Determine the [X, Y] coordinate at the center of the cell enclosing the given text.  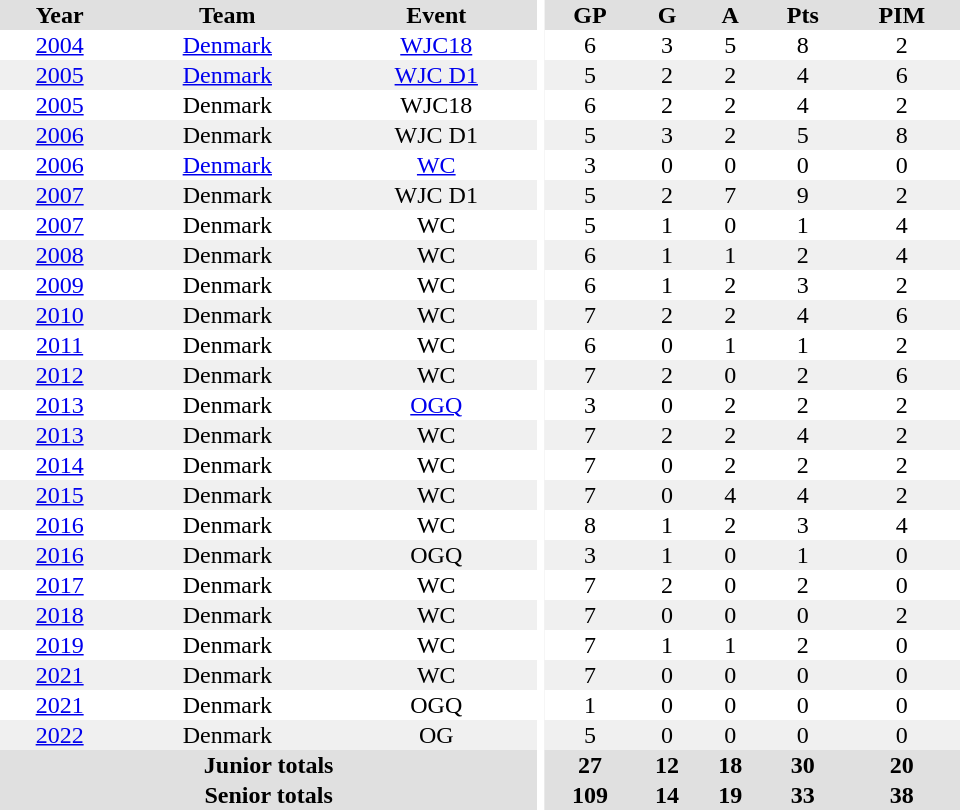
27 [590, 765]
2022 [60, 735]
12 [668, 765]
Team [227, 15]
38 [902, 795]
20 [902, 765]
2019 [60, 645]
33 [803, 795]
PIM [902, 15]
Senior totals [268, 795]
2008 [60, 255]
Junior totals [268, 765]
OG [436, 735]
2018 [60, 615]
A [730, 15]
19 [730, 795]
2004 [60, 45]
18 [730, 765]
2015 [60, 495]
2011 [60, 345]
2012 [60, 375]
Year [60, 15]
2010 [60, 315]
Pts [803, 15]
30 [803, 765]
G [668, 15]
109 [590, 795]
14 [668, 795]
2014 [60, 465]
GP [590, 15]
2009 [60, 285]
Event [436, 15]
9 [803, 195]
2017 [60, 585]
